Output the (X, Y) coordinate of the center of the cell containing the given text.  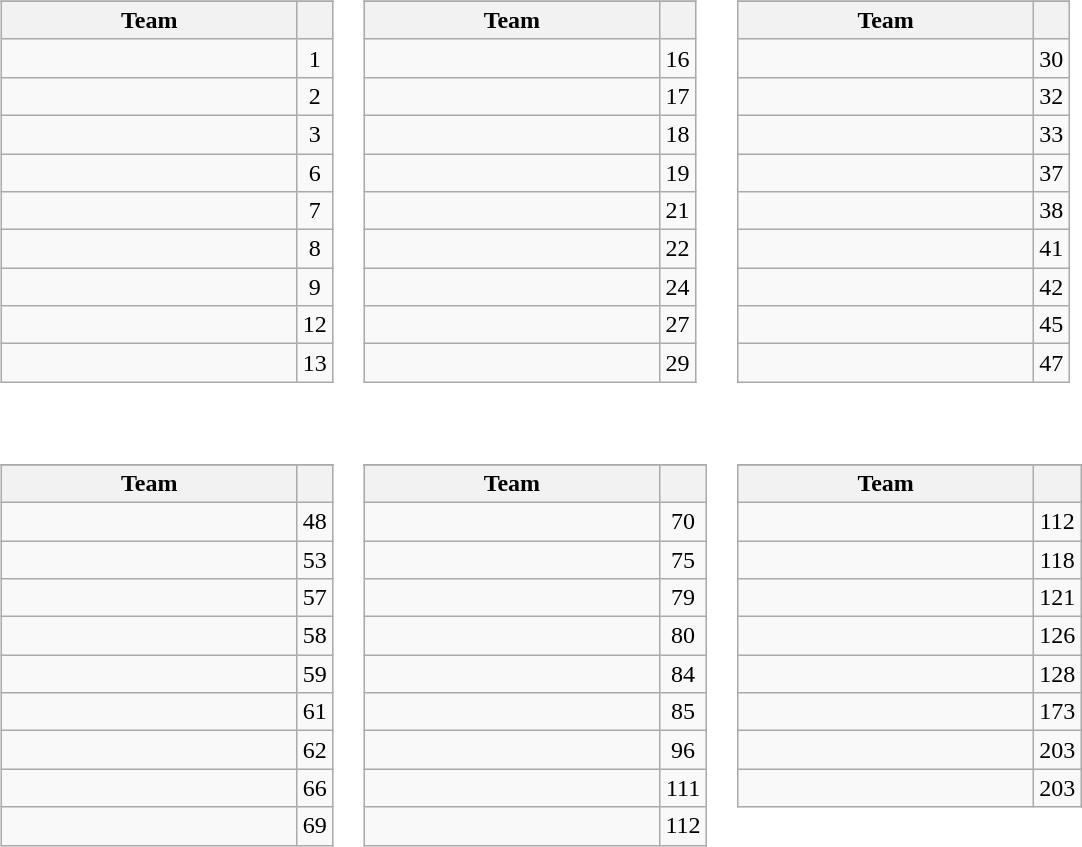
45 (1052, 325)
47 (1052, 363)
96 (683, 750)
16 (678, 58)
42 (1052, 287)
13 (314, 363)
24 (678, 287)
59 (314, 674)
80 (683, 636)
53 (314, 559)
8 (314, 249)
111 (683, 788)
70 (683, 521)
66 (314, 788)
21 (678, 211)
37 (1052, 173)
7 (314, 211)
19 (678, 173)
30 (1052, 58)
62 (314, 750)
18 (678, 134)
38 (1052, 211)
58 (314, 636)
84 (683, 674)
126 (1058, 636)
1 (314, 58)
85 (683, 712)
27 (678, 325)
32 (1052, 96)
2 (314, 96)
75 (683, 559)
12 (314, 325)
48 (314, 521)
29 (678, 363)
69 (314, 826)
3 (314, 134)
6 (314, 173)
22 (678, 249)
79 (683, 598)
9 (314, 287)
61 (314, 712)
128 (1058, 674)
57 (314, 598)
41 (1052, 249)
17 (678, 96)
118 (1058, 559)
33 (1052, 134)
121 (1058, 598)
173 (1058, 712)
